Identify which cell holds the provided text, then report its [X, Y] central coordinate. 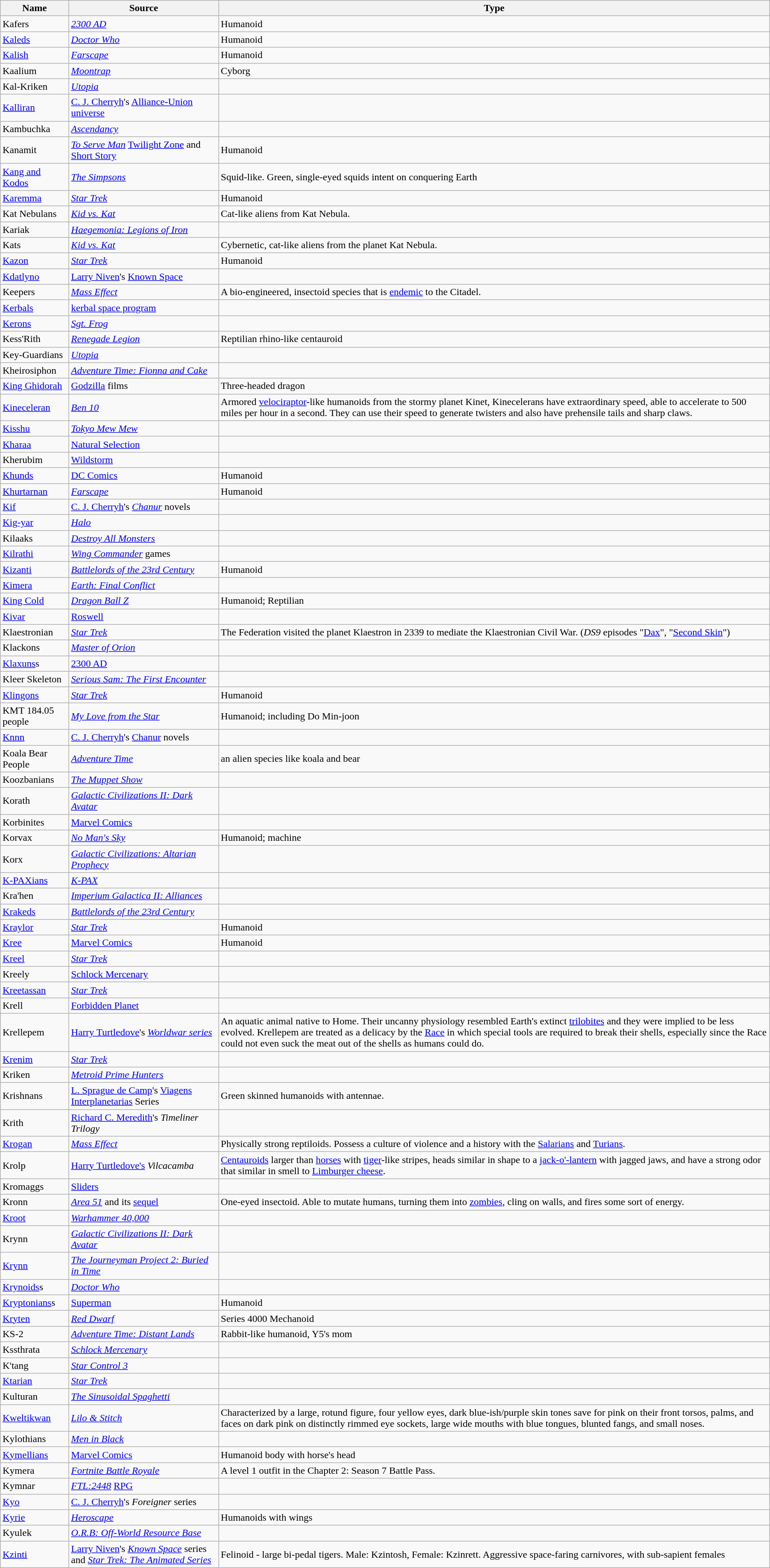
Natural Selection [144, 444]
Kat Nebulans [35, 214]
Warhammer 40,000 [144, 1218]
Kerons [35, 323]
Physically strong reptiloids. Possess a culture of violence and a history with the Salarians and Turians. [494, 1144]
Kanamit [35, 150]
Kif [35, 507]
Korbinites [35, 822]
Koozbanians [35, 780]
A level 1 outfit in the Chapter 2: Season 7 Battle Pass. [494, 1470]
Kafers [35, 24]
The Simpsons [144, 177]
Cybernetic, cat-like aliens from the planet Kat Nebula. [494, 245]
Kromaggs [35, 1186]
Kra'hen [35, 896]
Krishnans [35, 1096]
Kymera [35, 1470]
Keepers [35, 292]
Kineceleran [35, 407]
Humanoids with wings [494, 1517]
Khunds [35, 475]
Kerbals [35, 308]
Kulturan [35, 1397]
Wing Commander games [144, 554]
Halo [144, 523]
One-eyed insectoid. Able to mutate humans, turning them into zombies, cling on walls, and fires some sort of energy. [494, 1202]
Sgt. Frog [144, 323]
Dragon Ball Z [144, 601]
DC Comics [144, 475]
Sliders [144, 1186]
Reptilian rhino-like centauroid [494, 339]
Key-Guardians [35, 355]
Kleer Skeleton [35, 679]
A bio-engineered, insectoid species that is endemic to the Citadel. [494, 292]
Rabbit-like humanoid, Y5's mom [494, 1334]
Humanoid body with horse's head [494, 1455]
Richard C. Meredith's Timeliner Trilogy [144, 1123]
Kess'Rith [35, 339]
Roswell [144, 616]
Galactic Civilizations: Altarian Prophecy [144, 859]
No Man's Sky [144, 838]
Kizanti [35, 570]
Kivar [35, 616]
Korx [35, 859]
Larry Niven's Known Space series and Star Trek: The Animated Series [144, 1554]
Kryptonianss [35, 1303]
Superman [144, 1303]
Series 4000 Mechanoid [494, 1318]
Krith [35, 1123]
Kreetassan [35, 990]
Destroy All Monsters [144, 538]
Ben 10 [144, 407]
Kymellians [35, 1455]
an alien species like koala and bear [494, 758]
Green skinned humanoids with antennae. [494, 1096]
Kharaa [35, 444]
C. J. Cherryh's Foreigner series [144, 1502]
Kweltikwan [35, 1418]
Renegade Legion [144, 339]
Kree [35, 943]
Humanoid; machine [494, 838]
Kyulek [35, 1533]
Kreel [35, 958]
Kriken [35, 1075]
Kronn [35, 1202]
Korath [35, 801]
Metroid Prime Hunters [144, 1075]
Krolp [35, 1166]
K-PAXians [35, 880]
Adventure Time: Distant Lands [144, 1334]
Men in Black [144, 1439]
KS-2 [35, 1334]
Kzinti [35, 1554]
King Cold [35, 601]
Kymnar [35, 1486]
Adventure Time: Fionna and Cake [144, 370]
Harry Turtledove's Worldwar series [144, 1032]
Kryten [35, 1318]
Koala Bear People [35, 758]
Moontrap [144, 71]
Humanoid; including Do Min-joon [494, 716]
Felinoid - large bi-pedal tigers. Male: Kzintosh, Female: Kzinrett. Aggressive space-faring carnivores, with sub-sapient females [494, 1554]
Cat-like aliens from Kat Nebula. [494, 214]
The Federation visited the planet Klaestron in 2339 to mediate the Klaestronian Civil War. (DS9 episodes "Dax", "Second Skin") [494, 632]
Kherubim [35, 460]
Klingons [35, 695]
Kheirosiphon [35, 370]
King Ghidorah [35, 386]
Kisshu [35, 428]
Serious Sam: The First Encounter [144, 679]
L. Sprague de Camp's Viagens Interplanetarias Series [144, 1096]
Kal-Kriken [35, 86]
Klackons [35, 648]
Star Control 3 [144, 1365]
Squid-like. Green, single-eyed squids intent on conquering Earth [494, 177]
Korvax [35, 838]
Ktarian [35, 1381]
Area 51 and its sequel [144, 1202]
Klaestronian [35, 632]
Kaleds [35, 40]
Heroscape [144, 1517]
Karemma [35, 198]
Imperium Galactica II: Alliances [144, 896]
The Muppet Show [144, 780]
Kaalium [35, 71]
Krell [35, 1005]
Kig-yar [35, 523]
Red Dwarf [144, 1318]
Krellepem [35, 1032]
O.R.B: Off-World Resource Base [144, 1533]
Kalliran [35, 108]
Humanoid; Reptilian [494, 601]
Forbidden Planet [144, 1005]
Krenim [35, 1059]
Kimera [35, 585]
Kyrie [35, 1517]
Name [35, 8]
Kilaaks [35, 538]
Kariak [35, 229]
Knnn [35, 737]
Master of Orion [144, 648]
The Journeyman Project 2: Buried in Time [144, 1266]
Kssthrata [35, 1349]
Harry Turtledove's Vilcacamba [144, 1166]
Khurtarnan [35, 491]
Tokyo Mew Mew [144, 428]
Krogan [35, 1144]
Kang and Kodos [35, 177]
Type [494, 8]
KMT 184.05 people [35, 716]
Adventure Time [144, 758]
Krynoidss [35, 1287]
Fortnite Battle Royale [144, 1470]
Kilrathi [35, 554]
Wildstorm [144, 460]
Earth: Final Conflict [144, 585]
K-PAX [144, 880]
Lilo & Stitch [144, 1418]
To Serve Man Twilight Zone and Short Story [144, 150]
Kyo [35, 1502]
FTL:2448 RPG [144, 1486]
Cyborg [494, 71]
Kalish [35, 55]
Source [144, 8]
My Love from the Star [144, 716]
Ascendancy [144, 129]
The Sinusoidal Spaghetti [144, 1397]
Kroot [35, 1218]
Kreely [35, 974]
Three-headed dragon [494, 386]
Godzilla films [144, 386]
Larry Niven's Known Space [144, 277]
Krakeds [35, 912]
kerbal space program [144, 308]
Kylothians [35, 1439]
Kazon [35, 261]
Klaxunss [35, 663]
Kdatlyno [35, 277]
Kats [35, 245]
K'tang [35, 1365]
C. J. Cherryh's Alliance-Union universe [144, 108]
Haegemonia: Legions of Iron [144, 229]
Kraylor [35, 927]
Kambuchka [35, 129]
